Return (x, y) of the center of cell containing provided text 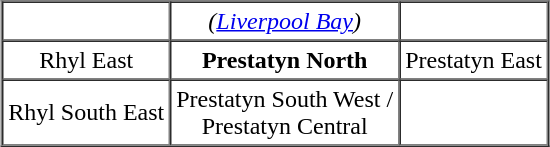
Prestatyn North (284, 60)
Prestatyn East (474, 60)
(Liverpool Bay) (284, 22)
Rhyl South East (86, 113)
Prestatyn South West /Prestatyn Central (284, 113)
Rhyl East (86, 60)
